Identify which cell holds the provided text, then report its (x, y) central coordinate. 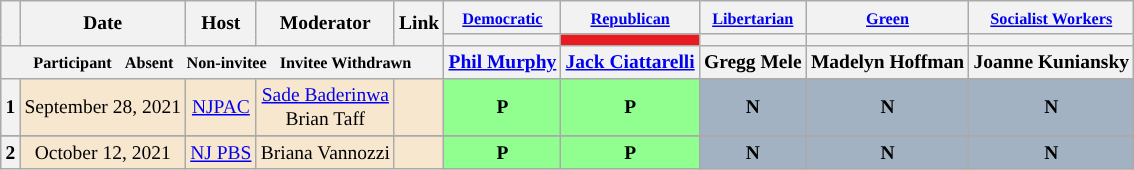
Libertarian (752, 18)
Socialist Workers (1052, 18)
Phil Murphy (502, 62)
Jack Ciattarelli (630, 62)
Madelyn Hoffman (888, 62)
Democratic (502, 18)
Moderator (325, 23)
Republican (630, 18)
1 (10, 106)
Gregg Mele (752, 62)
NJ PBS (222, 152)
Host (222, 23)
NJPAC (222, 106)
Green (888, 18)
Date (103, 23)
2 (10, 152)
September 28, 2021 (103, 106)
Participant Absent Non-invitee Invitee Withdrawn (222, 62)
October 12, 2021 (103, 152)
Link (418, 23)
Joanne Kuniansky (1052, 62)
Sade BaderinwaBrian Taff (325, 106)
Briana Vannozzi (325, 152)
